Return the (x, y) coordinate for the center point of the cell that contains the specified text.  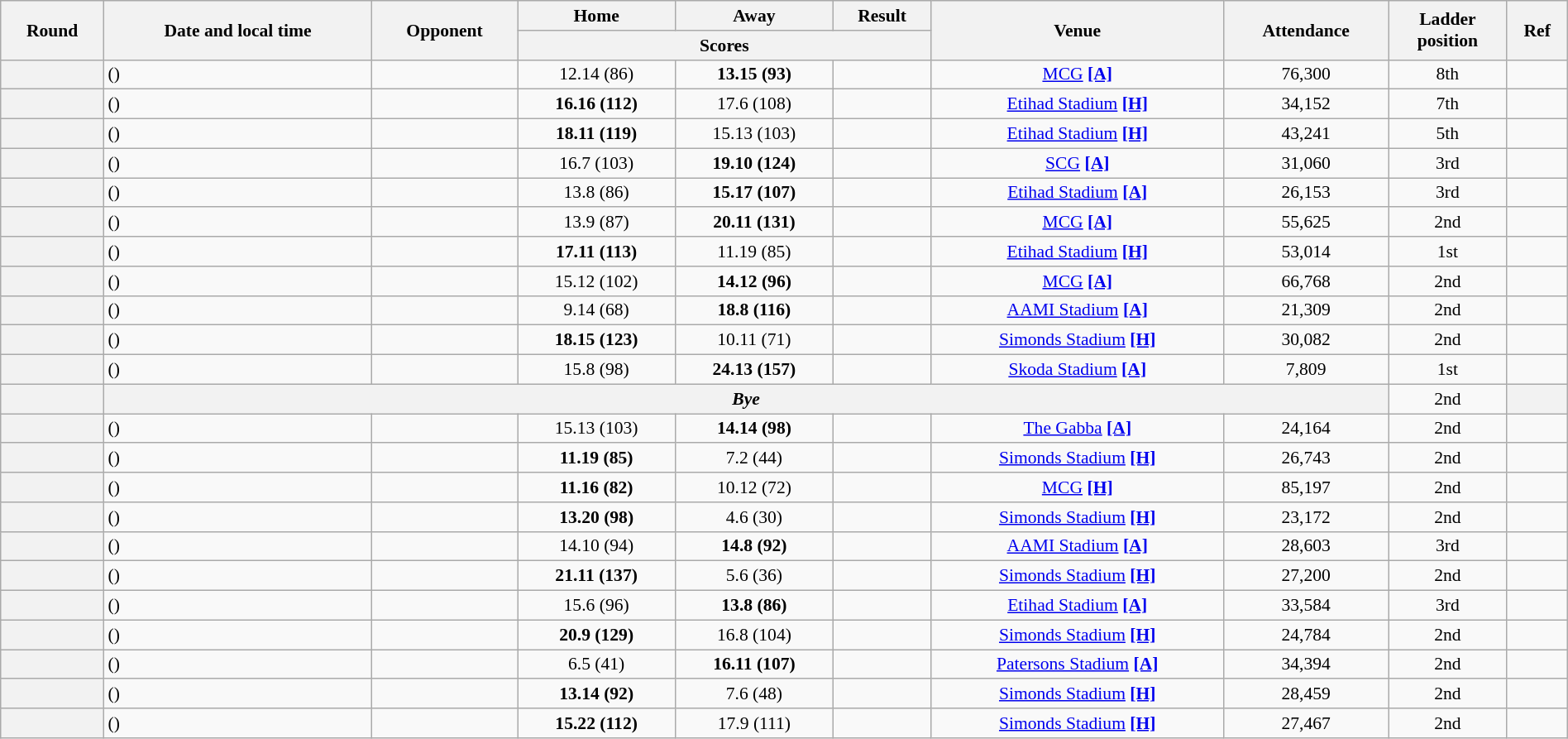
20.11 (131) (754, 223)
17.11 (113) (597, 252)
Bye (746, 399)
Away (754, 16)
34,394 (1307, 665)
Home (597, 16)
Skoda Stadium [A] (1078, 370)
Ref (1537, 30)
7.2 (44) (754, 458)
20.9 (129) (597, 635)
55,625 (1307, 223)
26,743 (1307, 458)
15.22 (112) (597, 723)
17.9 (111) (754, 723)
30,082 (1307, 340)
28,459 (1307, 694)
9.14 (68) (597, 310)
The Gabba [A] (1078, 429)
10.12 (72) (754, 487)
43,241 (1307, 134)
24,164 (1307, 429)
Patersons Stadium [A] (1078, 665)
18.11 (119) (597, 134)
8th (1447, 74)
Attendance (1307, 30)
14.14 (98) (754, 429)
SCG [A] (1078, 163)
14.10 (94) (597, 546)
Result (882, 16)
23,172 (1307, 517)
15.17 (107) (754, 193)
21.11 (137) (597, 576)
Opponent (444, 30)
28,603 (1307, 546)
7.6 (48) (754, 694)
13.20 (98) (597, 517)
17.6 (108) (754, 104)
6.5 (41) (597, 665)
76,300 (1307, 74)
16.8 (104) (754, 635)
14.12 (96) (754, 281)
Date and local time (238, 30)
7th (1447, 104)
11.16 (82) (597, 487)
31,060 (1307, 163)
16.7 (103) (597, 163)
33,584 (1307, 606)
85,197 (1307, 487)
5th (1447, 134)
66,768 (1307, 281)
Scores (724, 46)
19.10 (124) (754, 163)
Round (53, 30)
27,200 (1307, 576)
15.6 (96) (597, 606)
21,309 (1307, 310)
15.8 (98) (597, 370)
16.16 (112) (597, 104)
5.6 (36) (754, 576)
13.9 (87) (597, 223)
10.11 (71) (754, 340)
Venue (1078, 30)
4.6 (30) (754, 517)
24.13 (157) (754, 370)
7,809 (1307, 370)
16.11 (107) (754, 665)
13.15 (93) (754, 74)
15.12 (102) (597, 281)
MCG [H] (1078, 487)
18.15 (123) (597, 340)
34,152 (1307, 104)
27,467 (1307, 723)
53,014 (1307, 252)
24,784 (1307, 635)
26,153 (1307, 193)
12.14 (86) (597, 74)
13.14 (92) (597, 694)
18.8 (116) (754, 310)
14.8 (92) (754, 546)
Ladderposition (1447, 30)
